Detect which cell encompasses the target text, then output its [x, y] center coordinate. 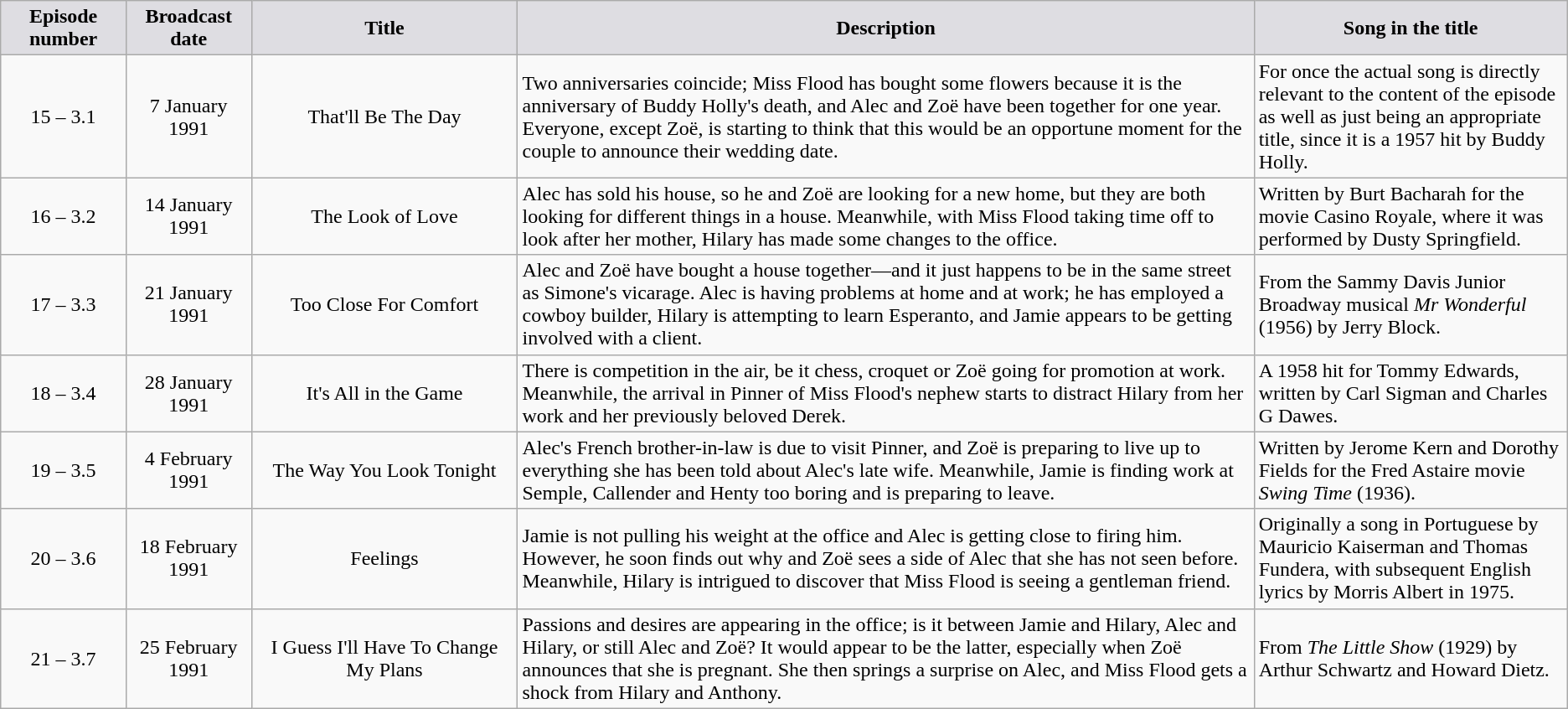
15 – 3.1 [64, 116]
Song in the title [1411, 28]
14 January 1991 [188, 216]
16 – 3.2 [64, 216]
19 – 3.5 [64, 470]
Episode number [64, 28]
18 – 3.4 [64, 393]
Description [886, 28]
It's All in the Game [384, 393]
Feelings [384, 558]
A 1958 hit for Tommy Edwards, written by Carl Sigman and Charles G Dawes. [1411, 393]
That'll Be The Day [384, 116]
21 – 3.7 [64, 659]
18 February 1991 [188, 558]
I Guess I'll Have To Change My Plans [384, 659]
7 January 1991 [188, 116]
Broadcast date [188, 28]
28 January 1991 [188, 393]
25 February 1991 [188, 659]
21 January 1991 [188, 305]
The Look of Love [384, 216]
Too Close For Comfort [384, 305]
Written by Burt Bacharah for the movie Casino Royale, where it was performed by Dusty Springfield. [1411, 216]
Written by Jerome Kern and Dorothy Fields for the Fred Astaire movie Swing Time (1936). [1411, 470]
The Way You Look Tonight [384, 470]
Title [384, 28]
20 – 3.6 [64, 558]
17 – 3.3 [64, 305]
From The Little Show (1929) by Arthur Schwartz and Howard Dietz. [1411, 659]
4 February 1991 [188, 470]
From the Sammy Davis Junior Broadway musical Mr Wonderful (1956) by Jerry Block. [1411, 305]
Originally a song in Portuguese by Mauricio Kaiserman and Thomas Fundera, with subsequent English lyrics by Morris Albert in 1975. [1411, 558]
